Identify which cell holds the provided text, then report its (x, y) central coordinate. 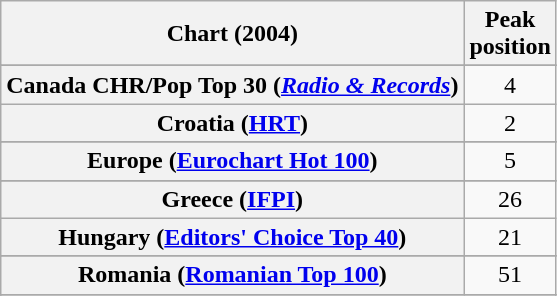
Canada CHR/Pop Top 30 (Radio & Records) (232, 85)
2 (510, 123)
51 (510, 275)
21 (510, 237)
Peakposition (510, 34)
4 (510, 85)
Romania (Romanian Top 100) (232, 275)
26 (510, 199)
Croatia (HRT) (232, 123)
Chart (2004) (232, 34)
Greece (IFPI) (232, 199)
Hungary (Editors' Choice Top 40) (232, 237)
5 (510, 161)
Europe (Eurochart Hot 100) (232, 161)
